Detect which cell encompasses the target text, then output its [X, Y] center coordinate. 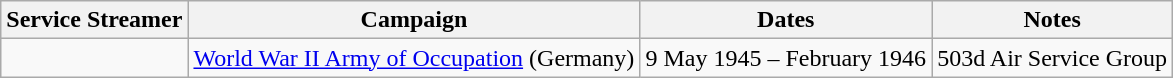
Service Streamer [94, 20]
503d Air Service Group [1052, 58]
World War II Army of Occupation (Germany) [414, 58]
Notes [1052, 20]
Dates [786, 20]
9 May 1945 – February 1946 [786, 58]
Campaign [414, 20]
